Scan for the cell matching the given text and deliver its [X, Y] coordinate at center. 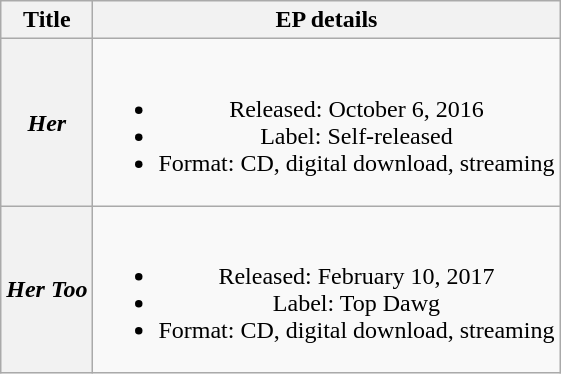
Her Too [47, 290]
Released: February 10, 2017Label: Top DawgFormat: CD, digital download, streaming [326, 290]
EP details [326, 20]
Title [47, 20]
Released: October 6, 2016Label: Self-releasedFormat: CD, digital download, streaming [326, 122]
Her [47, 122]
